Scan for the cell matching the given text and deliver its [X, Y] coordinate at center. 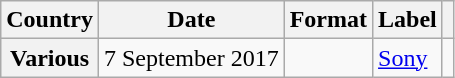
Label [408, 20]
Sony [408, 58]
Format [328, 20]
Date [191, 20]
Various [50, 58]
7 September 2017 [191, 58]
Country [50, 20]
